Locate the cell with the specified text and output its (x, y) center coordinate. 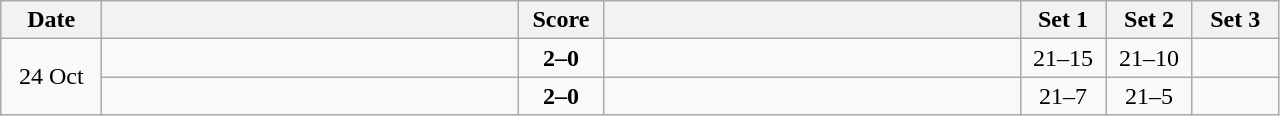
24 Oct (52, 77)
21–10 (1149, 58)
Set 3 (1235, 20)
21–7 (1063, 96)
Score (561, 20)
Set 2 (1149, 20)
21–15 (1063, 58)
21–5 (1149, 96)
Set 1 (1063, 20)
Date (52, 20)
